Output the (X, Y) coordinate of the center of the cell containing the given text.  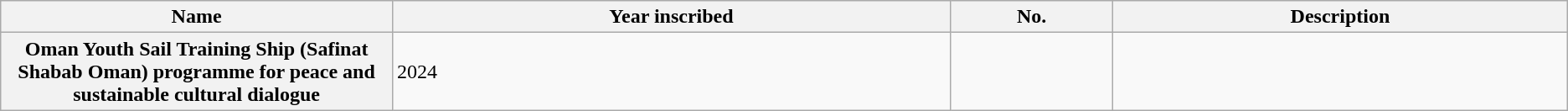
2024 (671, 71)
No. (1032, 17)
Description (1340, 17)
Oman Youth Sail Training Ship (Safinat Shabab Oman) programme for peace and sustainable cultural dialogue (197, 71)
Name (197, 17)
Year inscribed (671, 17)
